Return the (X, Y) coordinate for the center point of the cell that contains the specified text.  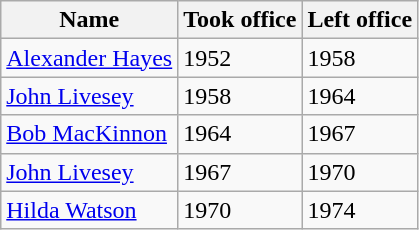
1974 (360, 210)
Bob MacKinnon (90, 134)
Took office (240, 20)
Left office (360, 20)
Name (90, 20)
Hilda Watson (90, 210)
1952 (240, 58)
Alexander Hayes (90, 58)
